Determine the [x, y] coordinate at the center of the cell enclosing the given text.  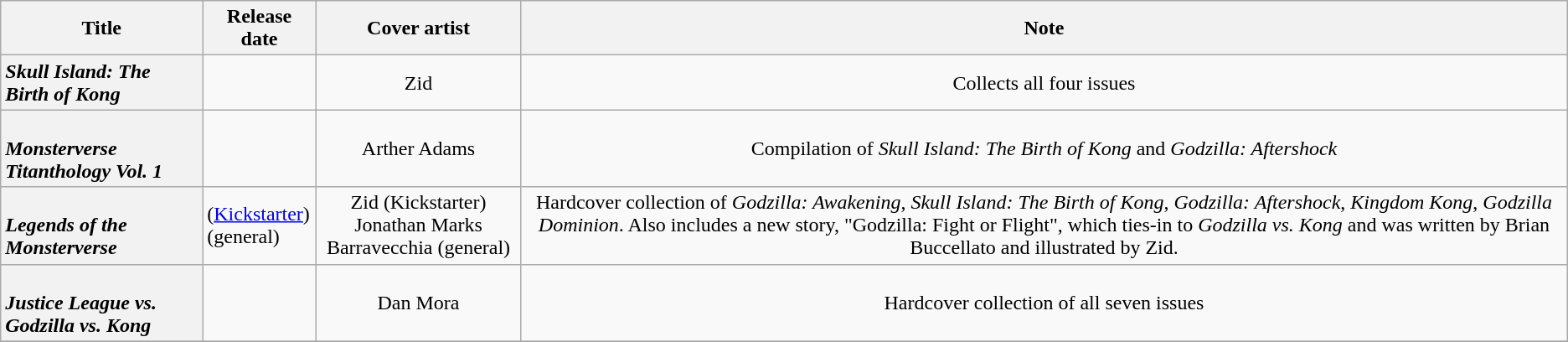
Note [1044, 28]
Justice League vs. Godzilla vs. Kong [102, 303]
Arther Adams [418, 148]
Legends of the Monsterverse [102, 225]
Collects all four issues [1044, 82]
Compilation of Skull Island: The Birth of Kong and Godzilla: Aftershock [1044, 148]
Zid [418, 82]
Release date [260, 28]
Title [102, 28]
Cover artist [418, 28]
(Kickstarter) (general) [260, 225]
Hardcover collection of all seven issues [1044, 303]
Dan Mora [418, 303]
Monsterverse Titanthology Vol. 1 [102, 148]
Skull Island: The Birth of Kong [102, 82]
Zid (Kickstarter)Jonathan Marks Barravecchia (general) [418, 225]
